Find where the given text appears and provide that cell's center as [X, Y] coordinate. 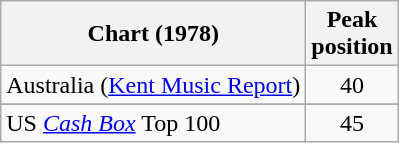
Chart (1978) [154, 34]
45 [352, 123]
40 [352, 85]
Australia (Kent Music Report) [154, 85]
US Cash Box Top 100 [154, 123]
Peakposition [352, 34]
